Determine the (x, y) coordinate at the center of the cell enclosing the given text.  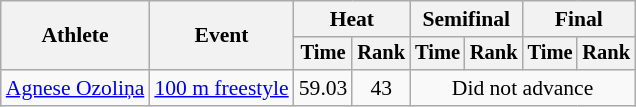
Final (579, 19)
59.03 (324, 88)
Agnese Ozoliņa (76, 88)
Heat (352, 19)
Semifinal (466, 19)
100 m freestyle (221, 88)
Event (221, 36)
Did not advance (522, 88)
Athlete (76, 36)
43 (381, 88)
